Determine the [X, Y] coordinate at the center of the cell enclosing the given text.  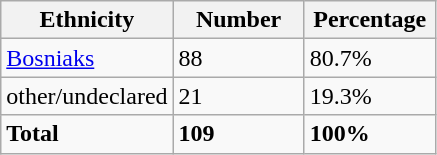
21 [238, 96]
Number [238, 20]
19.3% [370, 96]
Ethnicity [87, 20]
Total [87, 134]
Percentage [370, 20]
88 [238, 58]
100% [370, 134]
Bosniaks [87, 58]
109 [238, 134]
other/undeclared [87, 96]
80.7% [370, 58]
